Provide the (X, Y) coordinate of the cell's center where the given text is located.  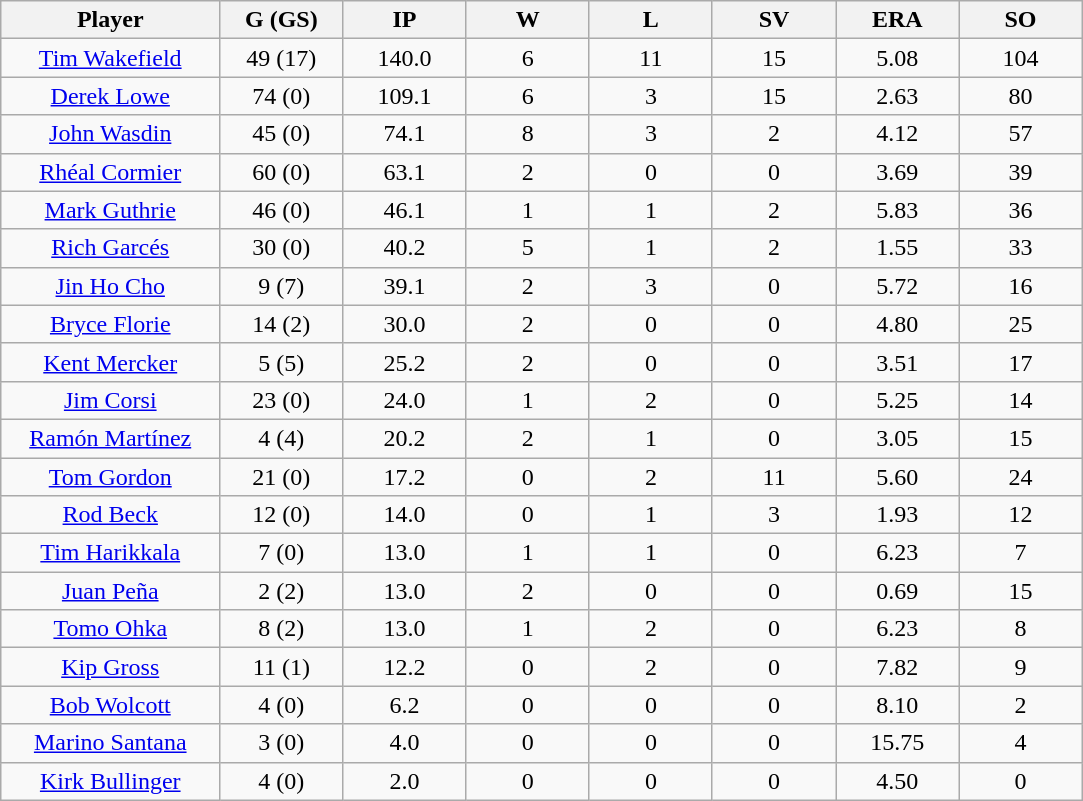
46 (0) (282, 210)
5.60 (898, 477)
9 (7) (282, 286)
3.05 (898, 438)
80 (1020, 96)
7.82 (898, 667)
Bob Wolcott (110, 705)
2.63 (898, 96)
6.2 (404, 705)
4.12 (898, 134)
4.80 (898, 324)
16 (1020, 286)
11 (1) (282, 667)
2 (2) (282, 591)
40.2 (404, 248)
15.75 (898, 743)
104 (1020, 58)
8 (2) (282, 629)
109.1 (404, 96)
9 (1020, 667)
Kent Mercker (110, 362)
39 (1020, 172)
Rhéal Cormier (110, 172)
46.1 (404, 210)
IP (404, 20)
Kirk Bullinger (110, 781)
5.25 (898, 400)
2.0 (404, 781)
John Wasdin (110, 134)
24.0 (404, 400)
Rich Garcés (110, 248)
25.2 (404, 362)
8.10 (898, 705)
74.1 (404, 134)
4.50 (898, 781)
140.0 (404, 58)
7 (0) (282, 553)
5.72 (898, 286)
W (528, 20)
14 (1020, 400)
Jim Corsi (110, 400)
Derek Lowe (110, 96)
1.55 (898, 248)
Jin Ho Cho (110, 286)
57 (1020, 134)
1.93 (898, 515)
Bryce Florie (110, 324)
21 (0) (282, 477)
23 (0) (282, 400)
Ramón Martínez (110, 438)
4.0 (404, 743)
17.2 (404, 477)
24 (1020, 477)
5 (528, 248)
63.1 (404, 172)
30 (0) (282, 248)
Juan Peña (110, 591)
SV (774, 20)
17 (1020, 362)
12.2 (404, 667)
Tim Wakefield (110, 58)
Tim Harikkala (110, 553)
Rod Beck (110, 515)
25 (1020, 324)
Tom Gordon (110, 477)
14 (2) (282, 324)
0.69 (898, 591)
30.0 (404, 324)
5.08 (898, 58)
33 (1020, 248)
3 (0) (282, 743)
5 (5) (282, 362)
Player (110, 20)
20.2 (404, 438)
39.1 (404, 286)
G (GS) (282, 20)
45 (0) (282, 134)
14.0 (404, 515)
12 (1020, 515)
36 (1020, 210)
Kip Gross (110, 667)
SO (1020, 20)
5.83 (898, 210)
Mark Guthrie (110, 210)
3.69 (898, 172)
Tomo Ohka (110, 629)
49 (17) (282, 58)
7 (1020, 553)
74 (0) (282, 96)
L (650, 20)
4 (1020, 743)
12 (0) (282, 515)
ERA (898, 20)
3.51 (898, 362)
60 (0) (282, 172)
Marino Santana (110, 743)
4 (4) (282, 438)
